Capture the cell that displays the provided text and extract its [x, y] central coordinate. 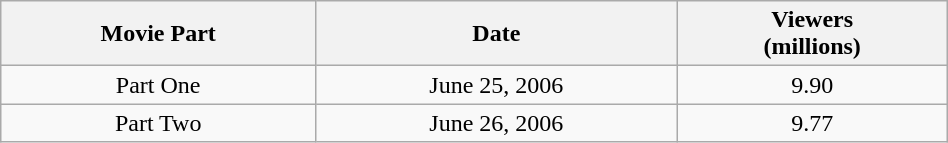
Part Two [158, 123]
9.77 [812, 123]
June 26, 2006 [496, 123]
June 25, 2006 [496, 85]
Viewers(millions) [812, 34]
9.90 [812, 85]
Date [496, 34]
Movie Part [158, 34]
Part One [158, 85]
